Return (X, Y) of the center of cell containing provided text 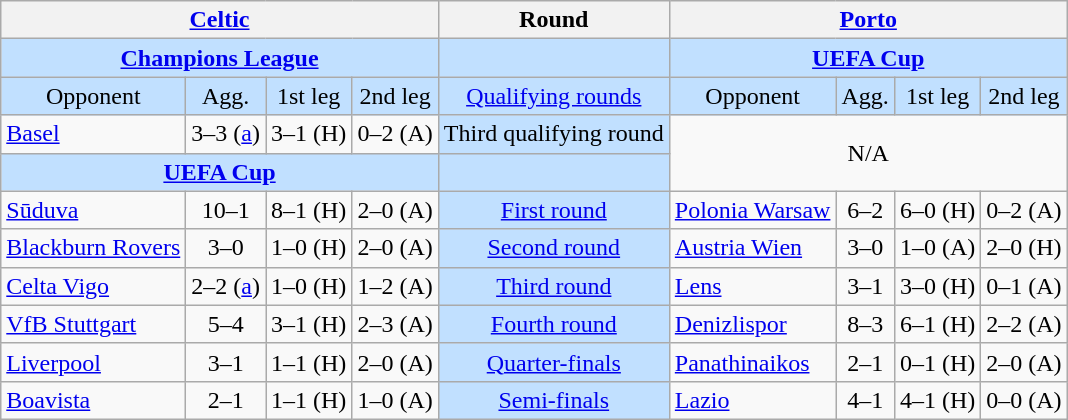
2–2 (a) (226, 286)
Sūduva (94, 210)
Panathinaikos (752, 362)
Celta Vigo (94, 286)
0–0 (A) (1024, 400)
6–2 (865, 210)
3–0 (H) (937, 286)
Basel (94, 134)
Liverpool (94, 362)
Third qualifying round (554, 134)
10–1 (226, 210)
2–3 (A) (395, 324)
Lazio (752, 400)
Semi-finals (554, 400)
Polonia Warsaw (752, 210)
Second round (554, 248)
1–2 (A) (395, 286)
Third round (554, 286)
2–0 (H) (1024, 248)
Boavista (94, 400)
Champions League (220, 58)
Austria Wien (752, 248)
6–0 (H) (937, 210)
0–1 (H) (937, 362)
Porto (868, 20)
Quarter-finals (554, 362)
6–1 (H) (937, 324)
Lens (752, 286)
8–1 (H) (309, 210)
4–1 (865, 400)
VfB Stuttgart (94, 324)
3–3 (a) (226, 134)
0–1 (A) (1024, 286)
4–1 (H) (937, 400)
Celtic (220, 20)
First round (554, 210)
2–2 (A) (1024, 324)
Qualifying rounds (554, 96)
Fourth round (554, 324)
5–4 (226, 324)
Round (554, 20)
Denizlispor (752, 324)
8–3 (865, 324)
N/A (868, 153)
Blackburn Rovers (94, 248)
